Search for the cell housing the specified text and yield its [x, y] center coordinate. 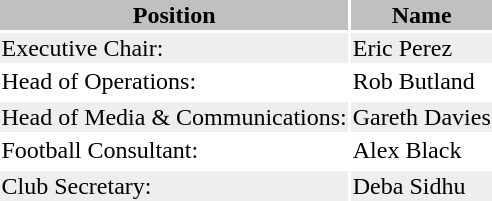
Rob Butland [422, 81]
Football Consultant: [174, 150]
Head of Operations: [174, 81]
Eric Perez [422, 48]
Name [422, 15]
Position [174, 15]
Head of Media & Communications: [174, 117]
Deba Sidhu [422, 186]
Gareth Davies [422, 117]
Club Secretary: [174, 186]
Executive Chair: [174, 48]
Alex Black [422, 150]
